Locate the cell with the specified text and output its [x, y] center coordinate. 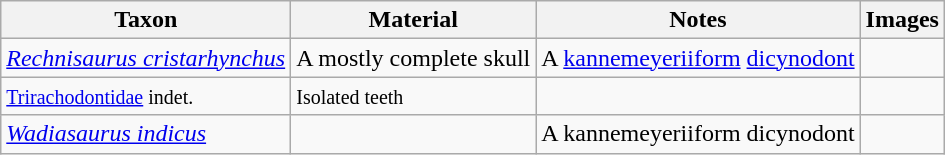
Trirachodontidae indet. [146, 96]
A mostly complete skull [414, 58]
Rechnisaurus cristarhynchus [146, 58]
Material [414, 20]
Notes [698, 20]
Isolated teeth [414, 96]
Images [902, 20]
Wadiasaurus indicus [146, 134]
Taxon [146, 20]
